Find where the given text appears and provide that cell's center as [x, y] coordinate. 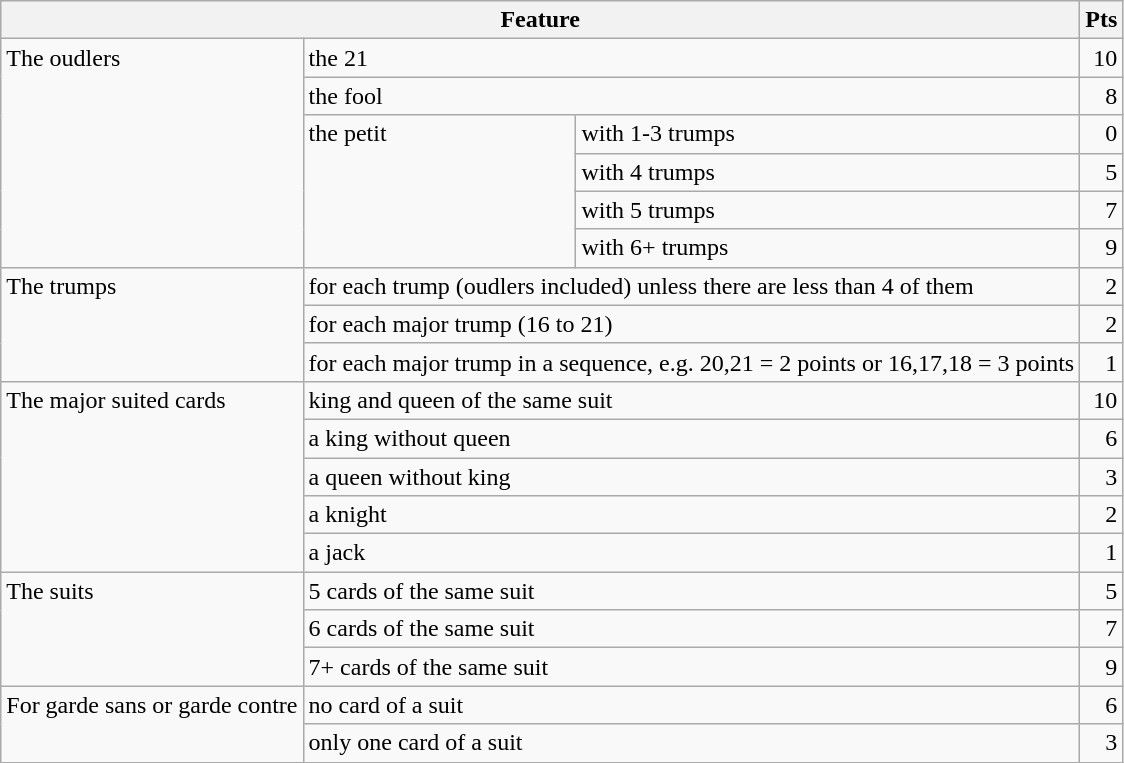
Pts [1102, 20]
The suits [152, 629]
a queen without king [692, 477]
the 21 [692, 58]
for each major trump (16 to 21) [692, 324]
with 4 trumps [828, 172]
no card of a suit [692, 705]
for each trump (oudlers included) unless there are less than 4 of them [692, 286]
6 cards of the same suit [692, 629]
only one card of a suit [692, 743]
a jack [692, 553]
7+ cards of the same suit [692, 667]
8 [1102, 96]
The major suited cards [152, 476]
The oudlers [152, 153]
0 [1102, 134]
with 6+ trumps [828, 248]
For garde sans or garde contre [152, 724]
for each major trump in a sequence, e.g. 20,21 = 2 points or 16,17,18 = 3 points [692, 362]
Feature [540, 20]
king and queen of the same suit [692, 400]
The trumps [152, 324]
the petit [440, 191]
5 cards of the same suit [692, 591]
a knight [692, 515]
with 5 trumps [828, 210]
with 1-3 trumps [828, 134]
the fool [692, 96]
a king without queen [692, 438]
